For the text-containing cell, return its midpoint in (x, y) coordinate format. 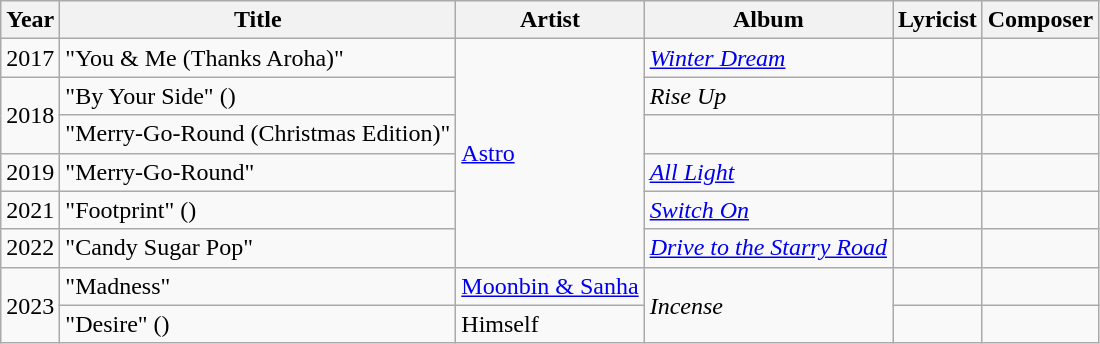
Year (30, 20)
Incense (768, 305)
Astro (550, 153)
Lyricist (938, 20)
"By Your Side" () (258, 96)
Moonbin & Sanha (550, 286)
"Merry-Go-Round" (258, 172)
All Light (768, 172)
"Candy Sugar Pop" (258, 248)
Switch On (768, 210)
Title (258, 20)
Album (768, 20)
"Desire" () (258, 324)
2017 (30, 58)
"Madness" (258, 286)
2021 (30, 210)
2019 (30, 172)
2022 (30, 248)
"You & Me (Thanks Aroha)" (258, 58)
Himself (550, 324)
Rise Up (768, 96)
2023 (30, 305)
Artist (550, 20)
Composer (1040, 20)
"Footprint" () (258, 210)
Winter Dream (768, 58)
Drive to the Starry Road (768, 248)
2018 (30, 115)
"Merry-Go-Round (Christmas Edition)" (258, 134)
